Determine the (x, y) coordinate at the center of the cell enclosing the given text.  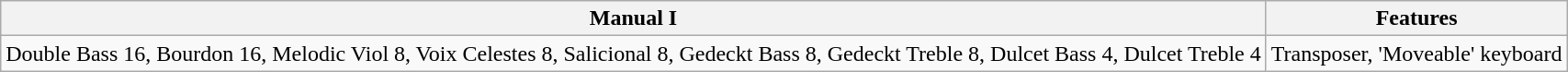
Features (1416, 18)
Double Bass 16, Bourdon 16, Melodic Viol 8, Voix Celestes 8, Salicional 8, Gedeckt Bass 8, Gedeckt Treble 8, Dulcet Bass 4, Dulcet Treble 4 (634, 54)
Transposer, 'Moveable' keyboard (1416, 54)
Manual I (634, 18)
